For the text-containing cell, return its midpoint in (X, Y) coordinate format. 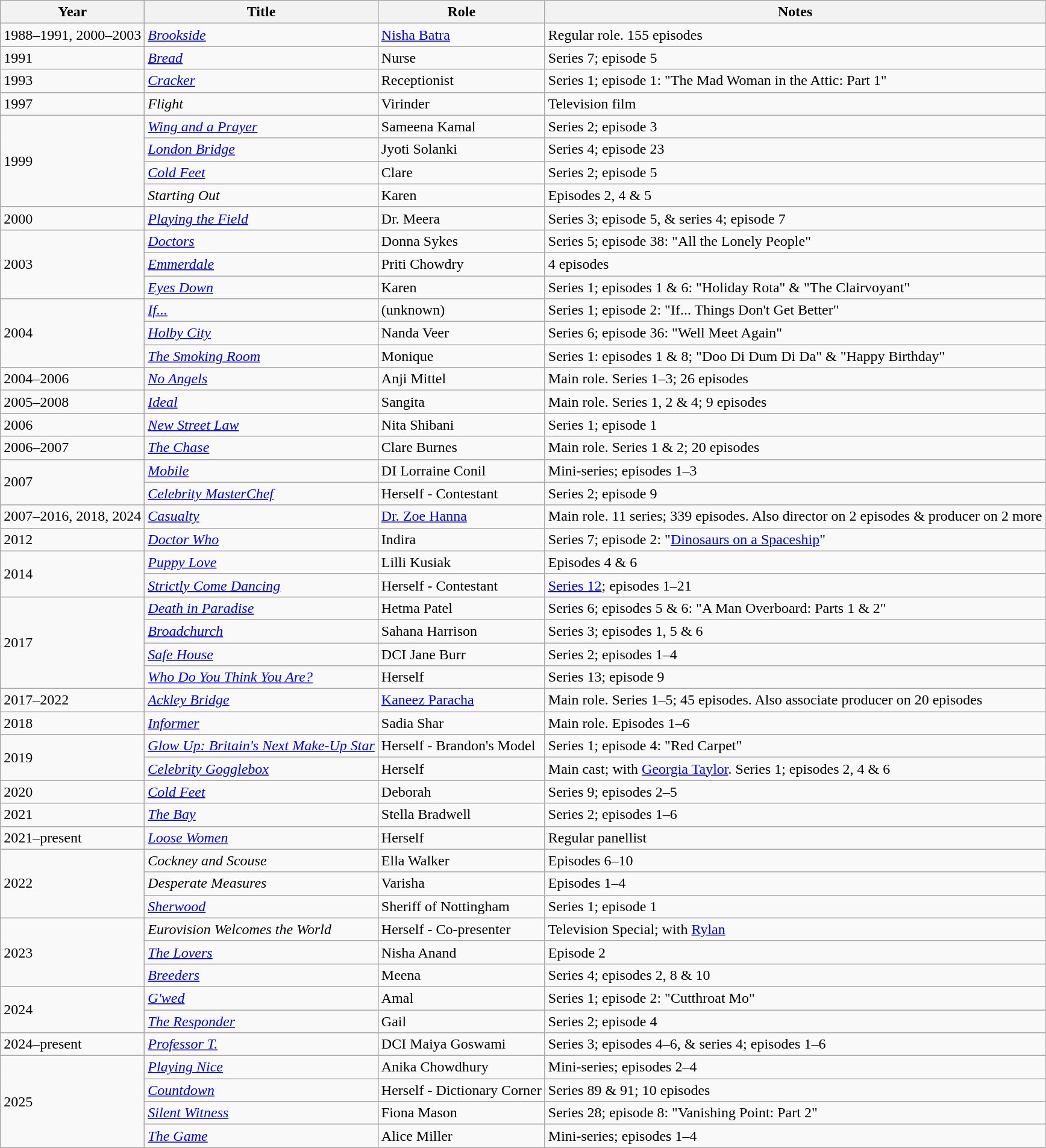
1988–1991, 2000–2003 (72, 35)
Death in Paradise (261, 608)
Series 1; episodes 1 & 6: "Holiday Rota" & "The Clairvoyant" (795, 287)
The Lovers (261, 952)
2020 (72, 792)
Professor T. (261, 1044)
Eurovision Welcomes the World (261, 929)
Anji Mittel (462, 379)
Series 3; episodes 4–6, & series 4; episodes 1–6 (795, 1044)
The Responder (261, 1021)
Cockney and Scouse (261, 861)
Series 2; episodes 1–4 (795, 654)
G'wed (261, 998)
Series 3; episodes 1, 5 & 6 (795, 631)
Series 2; episode 5 (795, 172)
DCI Maiya Goswami (462, 1044)
Virinder (462, 104)
Puppy Love (261, 562)
London Bridge (261, 149)
Lilli Kusiak (462, 562)
Glow Up: Britain's Next Make-Up Star (261, 746)
Informer (261, 723)
Episodes 4 & 6 (795, 562)
Series 2; episode 4 (795, 1021)
Who Do You Think You Are? (261, 677)
Sadia Shar (462, 723)
Varisha (462, 883)
Title (261, 12)
Main cast; with Georgia Taylor. Series 1; episodes 2, 4 & 6 (795, 769)
2004 (72, 333)
2023 (72, 952)
Mobile (261, 471)
Holby City (261, 333)
Stella Bradwell (462, 815)
Loose Women (261, 838)
Nanda Veer (462, 333)
Doctors (261, 241)
Television film (795, 104)
Countdown (261, 1090)
Series 1: episodes 1 & 8; "Doo Di Dum Di Da" & "Happy Birthday" (795, 356)
Series 6; episodes 5 & 6: "A Man Overboard: Parts 1 & 2" (795, 608)
Herself - Brandon's Model (462, 746)
Nisha Batra (462, 35)
2014 (72, 574)
2006–2007 (72, 448)
Mini-series; episodes 2–4 (795, 1067)
Receptionist (462, 81)
Breeders (261, 975)
4 episodes (795, 264)
2022 (72, 883)
Jyoti Solanki (462, 149)
Deborah (462, 792)
Kaneez Paracha (462, 700)
Episodes 6–10 (795, 861)
Series 6; episode 36: "Well Meet Again" (795, 333)
Ella Walker (462, 861)
Series 13; episode 9 (795, 677)
Main role. 11 series; 339 episodes. Also director on 2 episodes & producer on 2 more (795, 516)
Regular panellist (795, 838)
Desperate Measures (261, 883)
Mini-series; episodes 1–3 (795, 471)
No Angels (261, 379)
Main role. Series 1, 2 & 4; 9 episodes (795, 402)
Sheriff of Nottingham (462, 906)
Clare (462, 172)
Series 9; episodes 2–5 (795, 792)
Series 1; episode 1: "The Mad Woman in the Attic: Part 1" (795, 81)
Dr. Meera (462, 218)
2006 (72, 425)
2005–2008 (72, 402)
1991 (72, 58)
2003 (72, 264)
Playing Nice (261, 1067)
Regular role. 155 episodes (795, 35)
The Game (261, 1136)
Anika Chowdhury (462, 1067)
Episode 2 (795, 952)
Celebrity Gogglebox (261, 769)
(unknown) (462, 310)
Main role. Series 1–5; 45 episodes. Also associate producer on 20 episodes (795, 700)
Main role. Episodes 1–6 (795, 723)
Amal (462, 998)
2004–2006 (72, 379)
Emmerdale (261, 264)
The Chase (261, 448)
2018 (72, 723)
Series 2; episode 3 (795, 127)
Herself - Co-presenter (462, 929)
Series 4; episodes 2, 8 & 10 (795, 975)
Series 1; episode 2: "If... Things Don't Get Better" (795, 310)
Main role. Series 1–3; 26 episodes (795, 379)
2017 (72, 642)
Television Special; with Rylan (795, 929)
2000 (72, 218)
2017–2022 (72, 700)
Fiona Mason (462, 1113)
Brookside (261, 35)
Doctor Who (261, 539)
Starting Out (261, 195)
Playing the Field (261, 218)
2021–present (72, 838)
Sameena Kamal (462, 127)
Wing and a Prayer (261, 127)
Series 1; episode 2: "Cutthroat Mo" (795, 998)
Alice Miller (462, 1136)
New Street Law (261, 425)
Episodes 1–4 (795, 883)
Celebrity MasterChef (261, 494)
Nurse (462, 58)
Indira (462, 539)
The Bay (261, 815)
Clare Burnes (462, 448)
2019 (72, 757)
Dr. Zoe Hanna (462, 516)
2025 (72, 1102)
Mini-series; episodes 1–4 (795, 1136)
Cracker (261, 81)
Eyes Down (261, 287)
Episodes 2, 4 & 5 (795, 195)
Sherwood (261, 906)
2012 (72, 539)
Broadchurch (261, 631)
Series 7; episode 5 (795, 58)
Herself - Dictionary Corner (462, 1090)
Bread (261, 58)
DI Lorraine Conil (462, 471)
DCI Jane Burr (462, 654)
Series 4; episode 23 (795, 149)
Series 89 & 91; 10 episodes (795, 1090)
Sahana Harrison (462, 631)
Hetma Patel (462, 608)
1997 (72, 104)
Donna Sykes (462, 241)
Main role. Series 1 & 2; 20 episodes (795, 448)
Series 28; episode 8: "Vanishing Point: Part 2" (795, 1113)
Safe House (261, 654)
If... (261, 310)
Ideal (261, 402)
Nisha Anand (462, 952)
Series 2; episodes 1–6 (795, 815)
Priti Chowdry (462, 264)
Gail (462, 1021)
Flight (261, 104)
Notes (795, 12)
The Smoking Room (261, 356)
2021 (72, 815)
Ackley Bridge (261, 700)
2024 (72, 1009)
Series 1; episode 4: "Red Carpet" (795, 746)
Casualty (261, 516)
Strictly Come Dancing (261, 585)
Year (72, 12)
Series 3; episode 5, & series 4; episode 7 (795, 218)
1993 (72, 81)
Role (462, 12)
1999 (72, 161)
2024–present (72, 1044)
Sangita (462, 402)
Monique (462, 356)
Meena (462, 975)
Nita Shibani (462, 425)
Series 5; episode 38: "All the Lonely People" (795, 241)
Series 7; episode 2: "Dinosaurs on a Spaceship" (795, 539)
2007–2016, 2018, 2024 (72, 516)
Series 2; episode 9 (795, 494)
Series 12; episodes 1–21 (795, 585)
2007 (72, 482)
Silent Witness (261, 1113)
